For the text-containing cell, return its midpoint in (x, y) coordinate format. 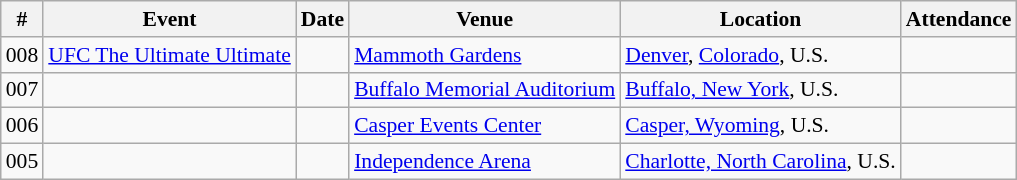
Attendance (959, 19)
005 (22, 162)
Denver, Colorado, U.S. (760, 55)
Buffalo Memorial Auditorium (484, 90)
Mammoth Gardens (484, 55)
Independence Arena (484, 162)
Date (322, 19)
Venue (484, 19)
Casper, Wyoming, U.S. (760, 126)
Event (170, 19)
Casper Events Center (484, 126)
006 (22, 126)
UFC The Ultimate Ultimate (170, 55)
Buffalo, New York, U.S. (760, 90)
007 (22, 90)
Charlotte, North Carolina, U.S. (760, 162)
008 (22, 55)
Location (760, 19)
# (22, 19)
